Pinpoint the cell where the given text exists, returning its [x, y] midpoint coordinate. 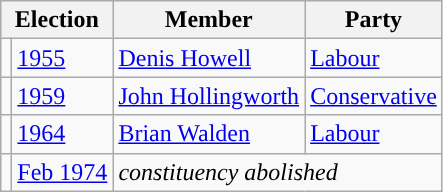
Brian Walden [209, 134]
constituency abolished [278, 172]
Conservative [374, 96]
Party [374, 20]
Feb 1974 [62, 172]
John Hollingworth [209, 96]
Election [57, 20]
1959 [62, 96]
Member [209, 20]
Denis Howell [209, 58]
1964 [62, 134]
1955 [62, 58]
